Find where the given text appears and provide that cell's center as (X, Y) coordinate. 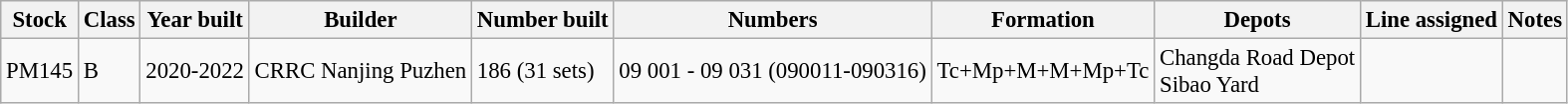
Stock (40, 20)
PM145 (40, 72)
Depots (1257, 20)
B (110, 72)
Class (110, 20)
Notes (1534, 20)
Formation (1043, 20)
Builder (361, 20)
2020-2022 (195, 72)
Year built (195, 20)
09 001 - 09 031 (090011-090316) (773, 72)
Tc+Mp+M+M+Mp+Tc (1043, 72)
Numbers (773, 20)
CRRC Nanjing Puzhen (361, 72)
186 (31 sets) (543, 72)
Number built (543, 20)
Line assigned (1431, 20)
Changda Road DepotSibao Yard (1257, 72)
